Provide the [X, Y] coordinate of the cell's center where the given text is located.  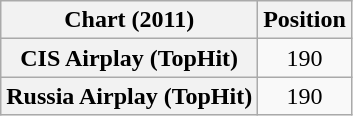
Position [305, 20]
Chart (2011) [130, 20]
Russia Airplay (TopHit) [130, 96]
CIS Airplay (TopHit) [130, 58]
